For the text-containing cell, return its midpoint in [x, y] coordinate format. 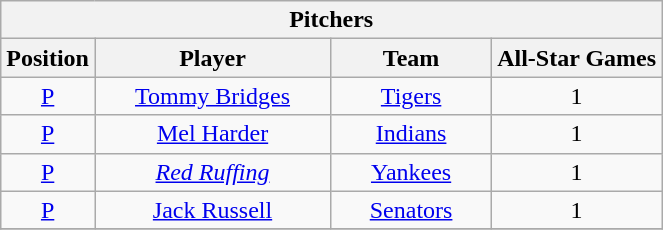
Player [212, 58]
All-Star Games [577, 58]
Yankees [412, 172]
Jack Russell [212, 210]
Position [48, 58]
Pitchers [332, 20]
Team [412, 58]
Senators [412, 210]
Tommy Bridges [212, 96]
Indians [412, 134]
Tigers [412, 96]
Red Ruffing [212, 172]
Mel Harder [212, 134]
